Return the (X, Y) coordinate for the center point of the cell that contains the specified text.  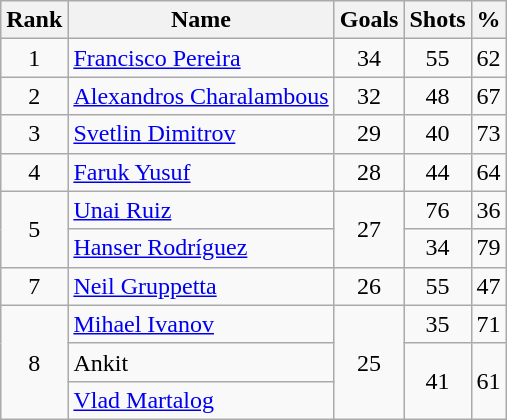
Ankit (201, 362)
8 (34, 362)
79 (488, 248)
Francisco Pereira (201, 58)
36 (488, 210)
3 (34, 134)
32 (369, 96)
Svetlin Dimitrov (201, 134)
1 (34, 58)
47 (488, 286)
2 (34, 96)
29 (369, 134)
64 (488, 172)
Mihael Ivanov (201, 324)
62 (488, 58)
41 (438, 381)
Vlad Martalog (201, 400)
27 (369, 229)
71 (488, 324)
Unai Ruiz (201, 210)
Hanser Rodríguez (201, 248)
Rank (34, 20)
28 (369, 172)
26 (369, 286)
Faruk Yusuf (201, 172)
Alexandros Charalambous (201, 96)
61 (488, 381)
35 (438, 324)
Goals (369, 20)
7 (34, 286)
67 (488, 96)
76 (438, 210)
% (488, 20)
5 (34, 229)
48 (438, 96)
Name (201, 20)
44 (438, 172)
40 (438, 134)
Shots (438, 20)
73 (488, 134)
25 (369, 362)
Neil Gruppetta (201, 286)
4 (34, 172)
